Provide the (x, y) coordinate of the cell's center where the given text is located.  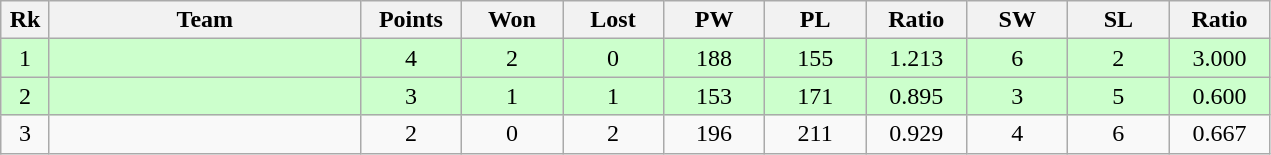
171 (816, 96)
PW (714, 20)
SW (1018, 20)
Won (512, 20)
Team (204, 20)
Lost (612, 20)
196 (714, 134)
5 (1118, 96)
0.600 (1220, 96)
155 (816, 58)
3.000 (1220, 58)
0.929 (916, 134)
153 (714, 96)
0.895 (916, 96)
0.667 (1220, 134)
PL (816, 20)
SL (1118, 20)
Points (410, 20)
Rk (26, 20)
188 (714, 58)
1.213 (916, 58)
211 (816, 134)
